Return the (x, y) coordinate for the center point of the cell that contains the specified text.  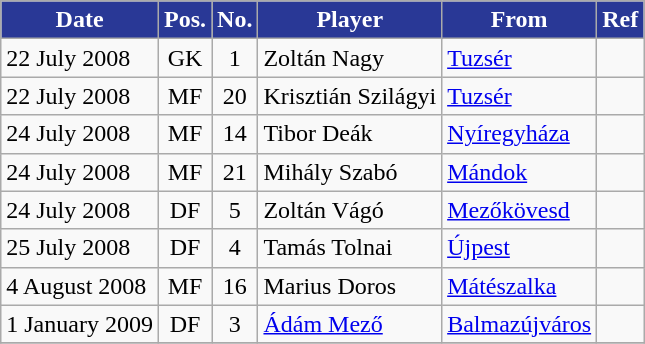
Mihály Szabó (350, 172)
25 July 2008 (80, 248)
3 (235, 324)
Mezőkövesd (520, 210)
Tibor Deák (350, 134)
Tamás Tolnai (350, 248)
Mátészalka (520, 286)
GK (184, 58)
Marius Doros (350, 286)
Mándok (520, 172)
5 (235, 210)
21 (235, 172)
Újpest (520, 248)
Date (80, 20)
Pos. (184, 20)
20 (235, 96)
Zoltán Vágó (350, 210)
4 August 2008 (80, 286)
Krisztián Szilágyi (350, 96)
Zoltán Nagy (350, 58)
Nyíregyháza (520, 134)
14 (235, 134)
Ref (620, 20)
4 (235, 248)
Ádám Mező (350, 324)
1 (235, 58)
16 (235, 286)
Balmazújváros (520, 324)
Player (350, 20)
1 January 2009 (80, 324)
From (520, 20)
No. (235, 20)
